Extract the (X, Y) coordinate from the center of the cell holding the provided text.  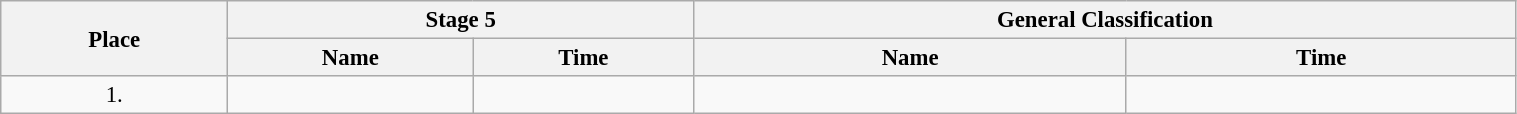
Place (114, 38)
Stage 5 (461, 20)
1. (114, 95)
General Classification (1105, 20)
